Capture the cell that displays the provided text and extract its [X, Y] central coordinate. 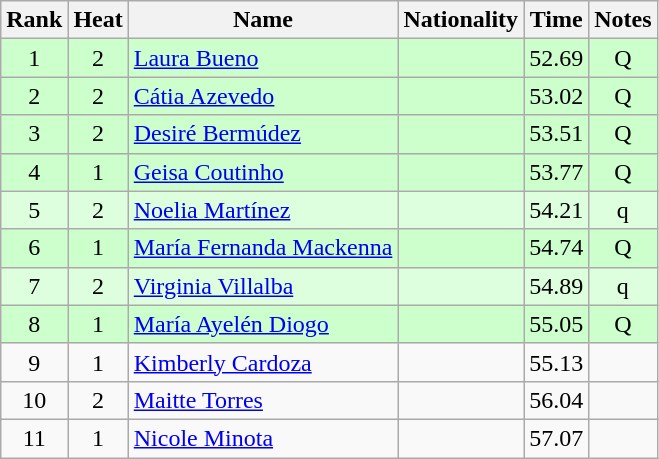
7 [34, 286]
55.05 [556, 324]
4 [34, 172]
Cátia Azevedo [263, 96]
54.74 [556, 248]
3 [34, 134]
Nicole Minota [263, 438]
54.21 [556, 210]
56.04 [556, 400]
Noelia Martínez [263, 210]
Virginia Villalba [263, 286]
Rank [34, 20]
57.07 [556, 438]
Desiré Bermúdez [263, 134]
Maitte Torres [263, 400]
Name [263, 20]
5 [34, 210]
Notes [623, 20]
8 [34, 324]
Heat [98, 20]
6 [34, 248]
María Fernanda Mackenna [263, 248]
Nationality [461, 20]
11 [34, 438]
Laura Bueno [263, 58]
Kimberly Cardoza [263, 362]
53.77 [556, 172]
Geisa Coutinho [263, 172]
54.89 [556, 286]
Time [556, 20]
52.69 [556, 58]
10 [34, 400]
53.02 [556, 96]
53.51 [556, 134]
María Ayelén Diogo [263, 324]
9 [34, 362]
55.13 [556, 362]
